Return (X, Y) of the center of cell containing provided text 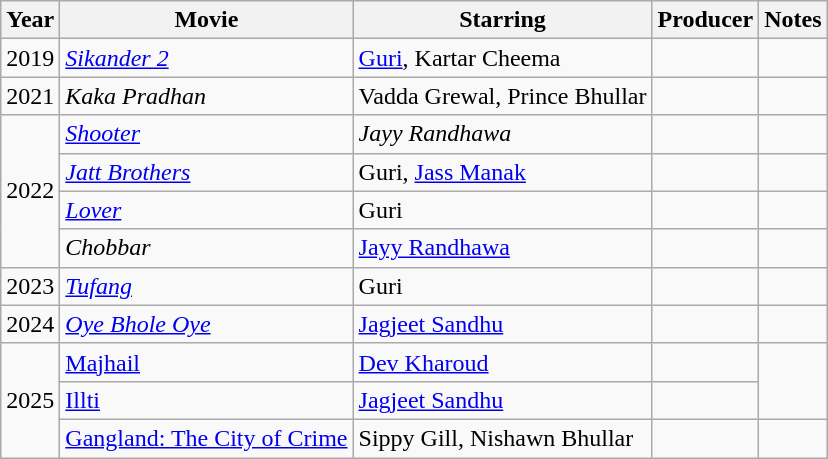
Dev Kharoud (502, 362)
Vadda Grewal, Prince Bhullar (502, 96)
Jatt Brothers (206, 172)
Shooter (206, 134)
Producer (706, 20)
Oye Bhole Oye (206, 324)
Movie (206, 20)
Majhail (206, 362)
Illti (206, 400)
2023 (30, 286)
Guri, Kartar Cheema (502, 58)
2025 (30, 400)
Notes (793, 20)
2024 (30, 324)
Sippy Gill, Nishawn Bhullar (502, 438)
2022 (30, 191)
Chobbar (206, 248)
Sikander 2 (206, 58)
Tufang (206, 286)
Gangland: The City of Crime (206, 438)
Starring (502, 20)
2021 (30, 96)
Guri, Jass Manak (502, 172)
Year (30, 20)
Kaka Pradhan (206, 96)
Lover (206, 210)
2019 (30, 58)
